Pinpoint the cell where the given text exists, returning its [X, Y] midpoint coordinate. 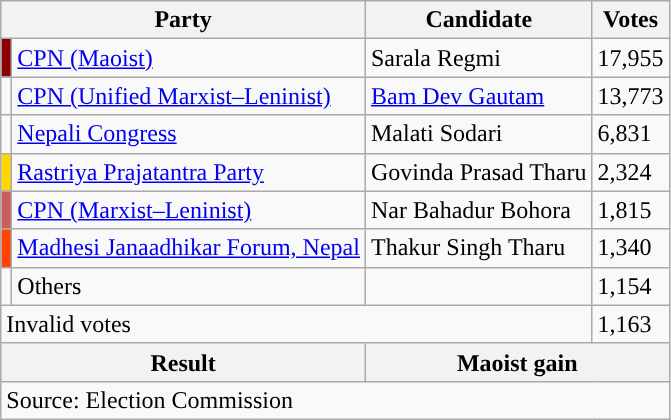
Govinda Prasad Tharu [478, 172]
Sarala Regmi [478, 58]
Thakur Singh Tharu [478, 248]
Madhesi Janaadhikar Forum, Nepal [189, 248]
Bam Dev Gautam [478, 96]
Rastriya Prajatantra Party [189, 172]
2,324 [630, 172]
Votes [630, 20]
17,955 [630, 58]
Party [184, 20]
Nepali Congress [189, 134]
1,815 [630, 210]
Candidate [478, 20]
Others [189, 286]
1,340 [630, 248]
1,154 [630, 286]
Source: Election Commission [335, 400]
Nar Bahadur Bohora [478, 210]
Malati Sodari [478, 134]
Invalid votes [296, 324]
Maoist gain [517, 362]
6,831 [630, 134]
CPN (Marxist–Leninist) [189, 210]
1,163 [630, 324]
Result [184, 362]
CPN (Maoist) [189, 58]
CPN (Unified Marxist–Leninist) [189, 96]
13,773 [630, 96]
